Pinpoint the cell where the given text exists, returning its (x, y) midpoint coordinate. 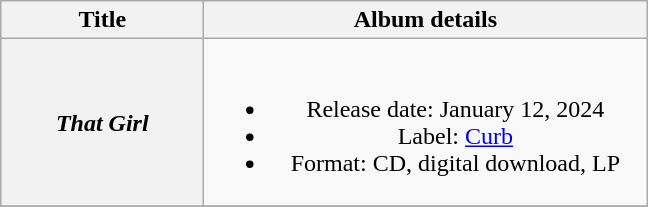
That Girl (102, 122)
Title (102, 20)
Album details (426, 20)
Release date: January 12, 2024Label: CurbFormat: CD, digital download, LP (426, 122)
